From the cell containing the given text, extract its center point as [X, Y] coordinate. 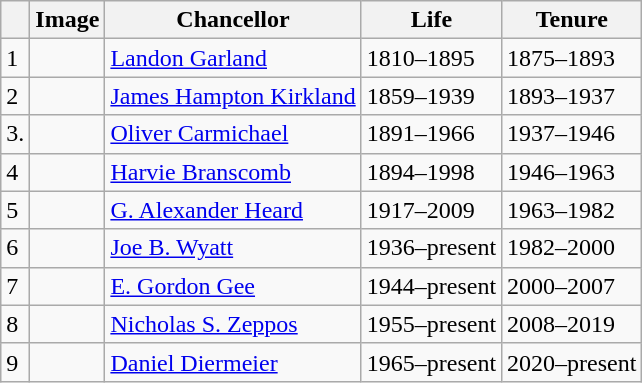
9 [16, 362]
Oliver Carmichael [233, 134]
6 [16, 248]
7 [16, 286]
2000–2007 [572, 286]
2 [16, 96]
1955–present [431, 324]
1937–1946 [572, 134]
1894–1998 [431, 172]
1963–1982 [572, 210]
1917–2009 [431, 210]
1875–1893 [572, 58]
3. [16, 134]
2008–2019 [572, 324]
Image [68, 20]
1810–1895 [431, 58]
1944–present [431, 286]
Daniel Diermeier [233, 362]
2020–present [572, 362]
Joe B. Wyatt [233, 248]
1965–present [431, 362]
Landon Garland [233, 58]
Harvie Branscomb [233, 172]
5 [16, 210]
1893–1937 [572, 96]
E. Gordon Gee [233, 286]
1859–1939 [431, 96]
Chancellor [233, 20]
1982–2000 [572, 248]
James Hampton Kirkland [233, 96]
G. Alexander Heard [233, 210]
Tenure [572, 20]
Life [431, 20]
4 [16, 172]
Nicholas S. Zeppos [233, 324]
1891–1966 [431, 134]
1936–present [431, 248]
8 [16, 324]
1 [16, 58]
1946–1963 [572, 172]
